Identify which cell holds the provided text, then report its [x, y] central coordinate. 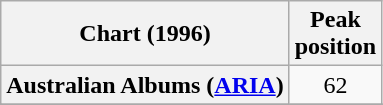
Peakposition [335, 34]
Australian Albums (ARIA) [145, 85]
62 [335, 85]
Chart (1996) [145, 34]
